Pinpoint the cell where the given text exists, returning its (X, Y) midpoint coordinate. 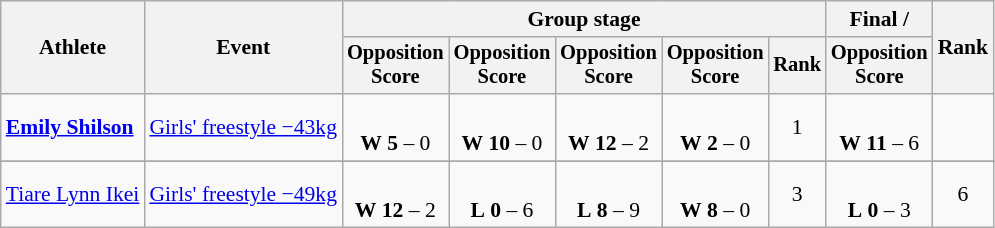
Final / (880, 19)
Athlete (73, 48)
Tiare Lynn Ikei (73, 194)
W 2 – 0 (716, 128)
W 10 – 0 (502, 128)
W 11 – 6 (880, 128)
L 8 – 9 (608, 194)
Emily Shilson (73, 128)
L 0 – 3 (880, 194)
1 (797, 128)
3 (797, 194)
6 (964, 194)
Event (243, 48)
L 0 – 6 (502, 194)
W 5 – 0 (396, 128)
Girls' freestyle −43kg (243, 128)
Girls' freestyle −49kg (243, 194)
Group stage (584, 19)
W 8 – 0 (716, 194)
